Scan for the cell matching the given text and deliver its (x, y) coordinate at center. 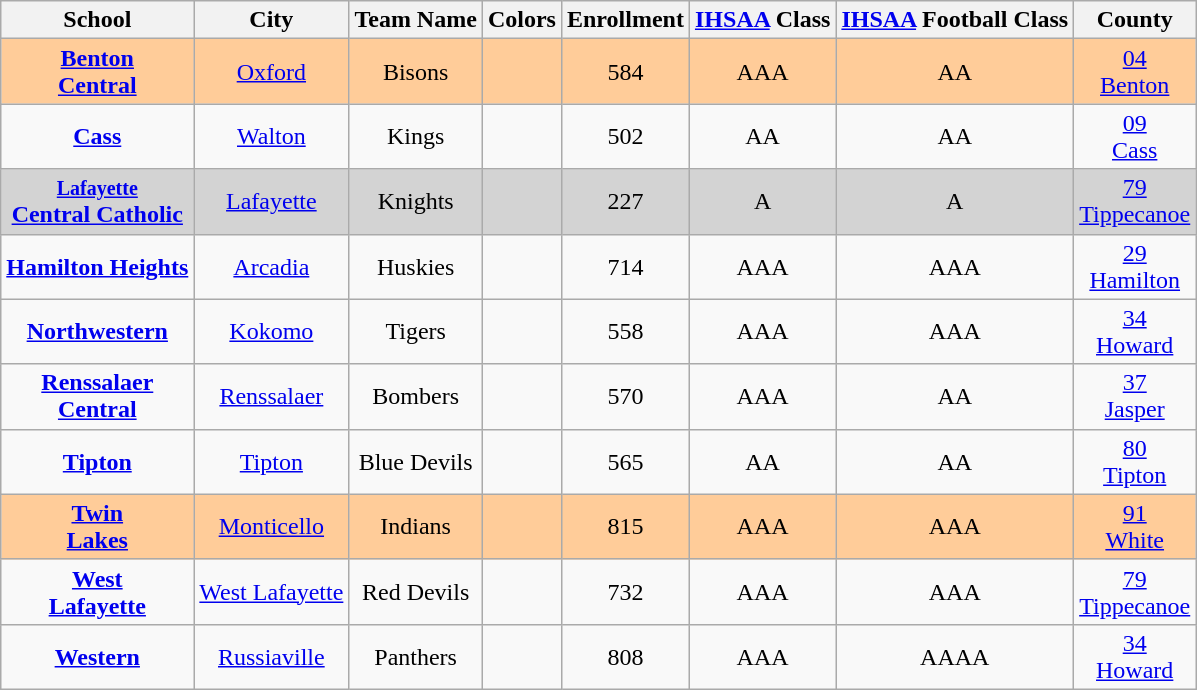
School (98, 20)
Indians (416, 526)
Red Devils (416, 592)
Bombers (416, 396)
LafayetteCentral Catholic (98, 202)
29Hamilton (1135, 266)
565 (625, 462)
IHSAA Football Class (955, 20)
Kings (416, 136)
Knights (416, 202)
Enrollment (625, 20)
Northwestern (98, 332)
Oxford (272, 72)
Kokomo (272, 332)
04 Benton (1135, 72)
80 Tipton (1135, 462)
RenssalaerCentral (98, 396)
Huskies (416, 266)
Arcadia (272, 266)
Cass (98, 136)
815 (625, 526)
09Cass (1135, 136)
Renssalaer (272, 396)
714 (625, 266)
Lafayette (272, 202)
Blue Devils (416, 462)
37 Jasper (1135, 396)
Team Name (416, 20)
584 (625, 72)
502 (625, 136)
County (1135, 20)
570 (625, 396)
BentonCentral (98, 72)
Russiaville (272, 656)
IHSAA Class (762, 20)
732 (625, 592)
Panthers (416, 656)
Colors (522, 20)
AAAA (955, 656)
558 (625, 332)
Western (98, 656)
City (272, 20)
Tigers (416, 332)
Hamilton Heights (98, 266)
91 White (1135, 526)
808 (625, 656)
Monticello (272, 526)
227 (625, 202)
Walton (272, 136)
Bisons (416, 72)
Twin Lakes (98, 526)
